Return (x, y) of the center of cell containing provided text 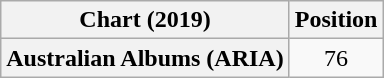
Australian Albums (ARIA) (145, 58)
Position (336, 20)
76 (336, 58)
Chart (2019) (145, 20)
